Return the [X, Y] coordinate for the center point of the cell that contains the specified text.  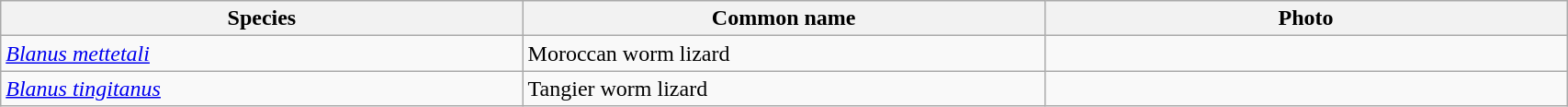
Photo [1305, 18]
Tangier worm lizard [784, 89]
Moroccan worm lizard [784, 53]
Common name [784, 18]
Blanus mettetali [262, 53]
Species [262, 18]
Blanus tingitanus [262, 89]
